Scan for the cell matching the given text and deliver its [x, y] coordinate at center. 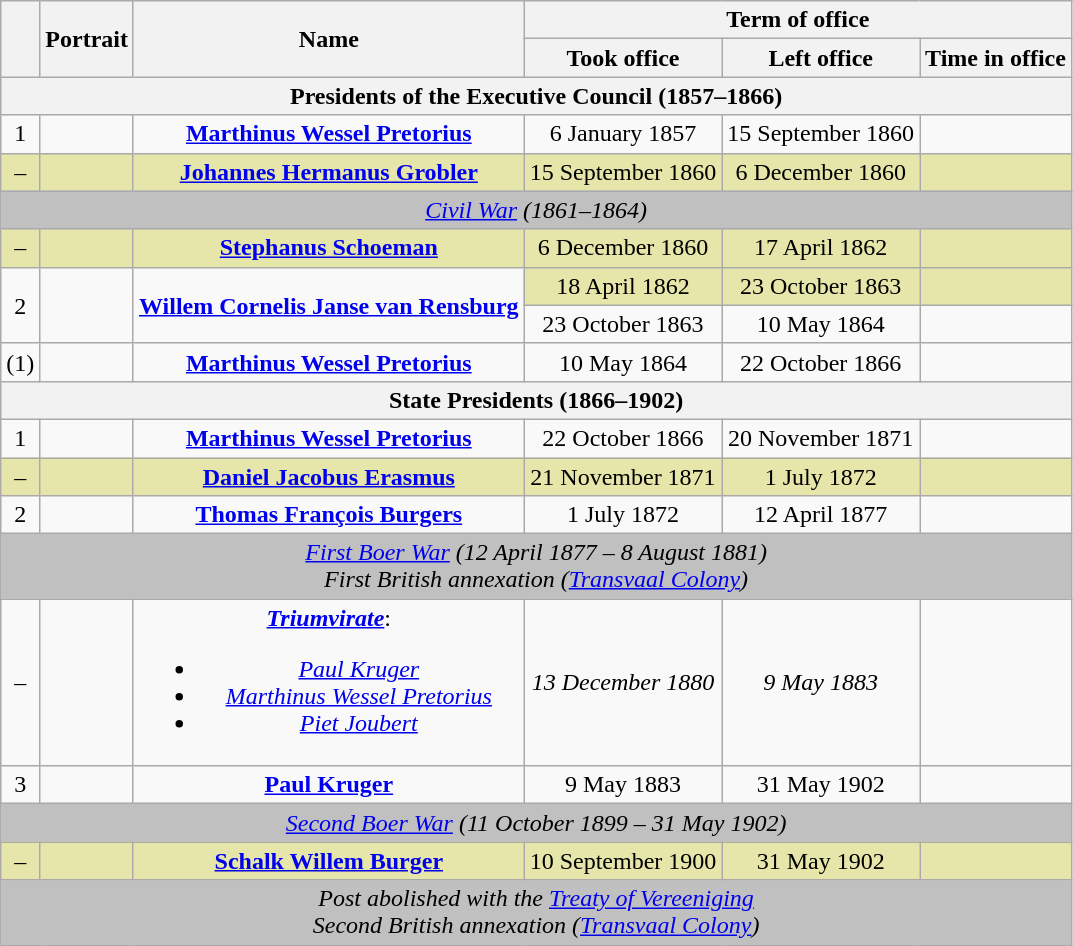
13 December 1880 [623, 682]
Triumvirate:Paul KrugerMarthinus Wessel PretoriusPiet Joubert [328, 682]
6 January 1857 [623, 134]
Left office [821, 58]
(1) [20, 362]
12 April 1877 [821, 515]
Willem Cornelis Janse van Rensburg [328, 305]
21 November 1871 [623, 477]
17 April 1862 [821, 248]
3 [20, 785]
Schalk Willem Burger [328, 861]
State Presidents (1866–1902) [536, 400]
Johannes Hermanus Grobler [328, 172]
Post abolished with the Treaty of VereenigingSecond British annexation (Transvaal Colony) [536, 912]
Second Boer War (11 October 1899 – 31 May 1902) [536, 823]
Term of office [798, 20]
First Boer War (12 April 1877 – 8 August 1881)First British annexation (Transvaal Colony) [536, 566]
Name [328, 39]
Daniel Jacobus Erasmus [328, 477]
10 September 1900 [623, 861]
Stephanus Schoeman [328, 248]
Portrait [87, 39]
20 November 1871 [821, 438]
Presidents of the Executive Council (1857–1866) [536, 96]
Time in office [996, 58]
Thomas François Burgers [328, 515]
Took office [623, 58]
Civil War (1861–1864) [536, 210]
18 April 1862 [623, 286]
Paul Kruger [328, 785]
